Identify which cell holds the provided text, then report its [x, y] central coordinate. 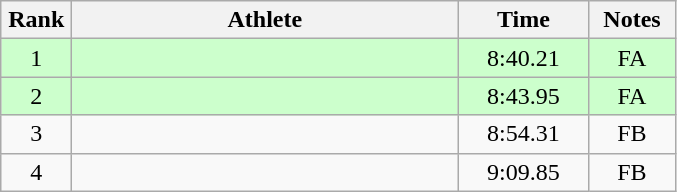
3 [36, 134]
8:43.95 [524, 96]
Time [524, 20]
Rank [36, 20]
8:40.21 [524, 58]
1 [36, 58]
4 [36, 172]
9:09.85 [524, 172]
2 [36, 96]
8:54.31 [524, 134]
Notes [632, 20]
Athlete [265, 20]
